For the text-containing cell, return its midpoint in [X, Y] coordinate format. 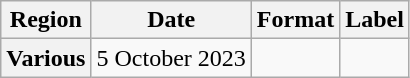
Format [295, 20]
Date [171, 20]
5 October 2023 [171, 58]
Label [375, 20]
Region [46, 20]
Various [46, 58]
